Determine the (X, Y) coordinate at the center of the cell enclosing the given text.  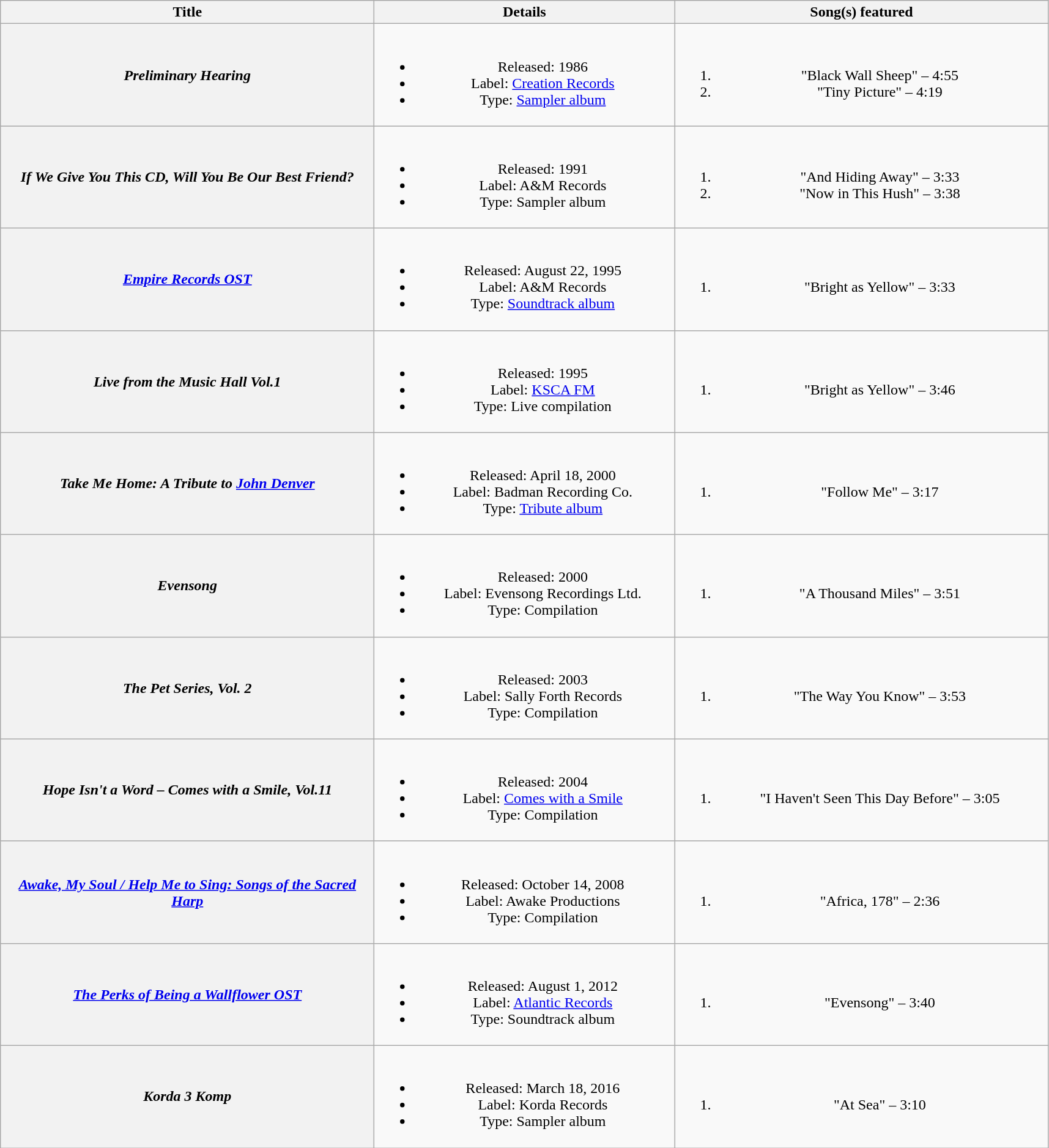
"Evensong" – 3:40 (861, 994)
Released: 2004Label: Comes with a SmileType: Compilation (525, 790)
"The Way You Know" – 3:53 (861, 687)
Hope Isn't a Word – Comes with a Smile, Vol.11 (187, 790)
Released: March 18, 2016Label: Korda RecordsType: Sampler album (525, 1096)
If We Give You This CD, Will You Be Our Best Friend? (187, 177)
Released: 1991Label: A&M RecordsType: Sampler album (525, 177)
Released: 2000Label: Evensong Recordings Ltd.Type: Compilation (525, 586)
"Bright as Yellow" – 3:46 (861, 382)
Released: October 14, 2008Label: Awake ProductionsType: Compilation (525, 892)
Awake, My Soul / Help Me to Sing: Songs of the Sacred Harp (187, 892)
Take Me Home: A Tribute to John Denver (187, 483)
"A Thousand Miles" – 3:51 (861, 586)
Released: August 22, 1995Label: A&M RecordsType: Soundtrack album (525, 279)
Released: 1995Label: KSCA FMType: Live compilation (525, 382)
Released: 2003Label: Sally Forth RecordsType: Compilation (525, 687)
Released: 1986Label: Creation RecordsType: Sampler album (525, 75)
"Follow Me" – 3:17 (861, 483)
The Perks of Being a Wallflower OST (187, 994)
Released: April 18, 2000Label: Badman Recording Co.Type: Tribute album (525, 483)
Evensong (187, 586)
Live from the Music Hall Vol.1 (187, 382)
Details (525, 12)
"And Hiding Away" – 3:33"Now in This Hush" – 3:38 (861, 177)
Title (187, 12)
"I Haven't Seen This Day Before" – 3:05 (861, 790)
Korda 3 Komp (187, 1096)
"At Sea" – 3:10 (861, 1096)
"Black Wall Sheep" – 4:55"Tiny Picture" – 4:19 (861, 75)
"Africa, 178" – 2:36 (861, 892)
"Bright as Yellow" – 3:33 (861, 279)
Empire Records OST (187, 279)
Song(s) featured (861, 12)
Released: August 1, 2012Label: Atlantic RecordsType: Soundtrack album (525, 994)
Preliminary Hearing (187, 75)
The Pet Series, Vol. 2 (187, 687)
